Scan for the cell matching the given text and deliver its [X, Y] coordinate at center. 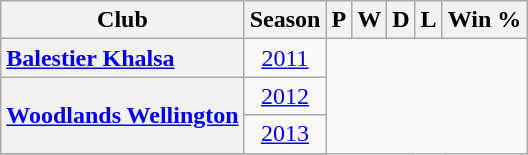
P [339, 20]
Woodlands Wellington [122, 115]
Win % [484, 20]
2011 [285, 58]
L [428, 20]
D [401, 20]
2012 [285, 96]
W [370, 20]
Season [285, 20]
Club [122, 20]
Balestier Khalsa [122, 58]
2013 [285, 134]
